From the cell containing the given text, extract its center point as (x, y) coordinate. 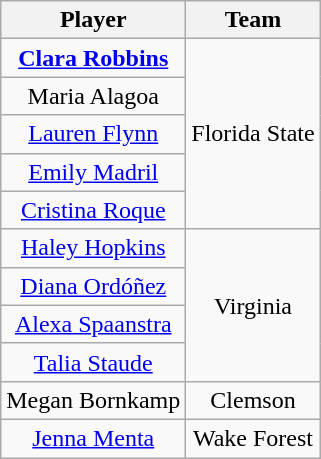
Maria Alagoa (94, 96)
Player (94, 20)
Talia Staude (94, 362)
Florida State (253, 134)
Megan Bornkamp (94, 400)
Alexa Spaanstra (94, 324)
Clara Robbins (94, 58)
Team (253, 20)
Emily Madril (94, 172)
Diana Ordóñez (94, 286)
Clemson (253, 400)
Haley Hopkins (94, 248)
Wake Forest (253, 438)
Cristina Roque (94, 210)
Jenna Menta (94, 438)
Virginia (253, 305)
Lauren Flynn (94, 134)
